Locate the cell with the specified text and output its (X, Y) center coordinate. 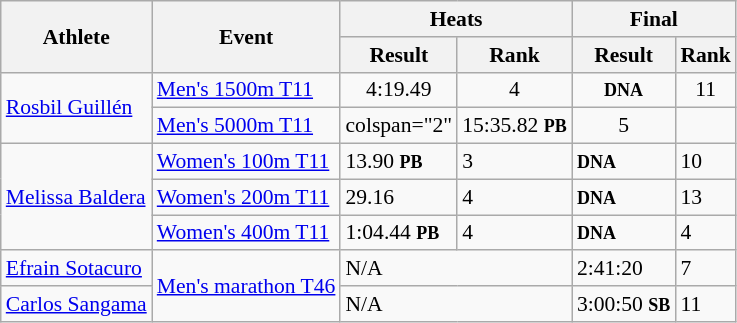
Athlete (76, 36)
Women's 400m T11 (246, 233)
7 (706, 269)
Efrain Sotacuro (76, 269)
15:35.82 PB (514, 126)
Men's marathon T46 (246, 286)
Rosbil Guillén (76, 108)
colspan="2" (398, 126)
5 (624, 126)
Women's 100m T11 (246, 162)
3 (514, 162)
3:00:50 SB (624, 304)
Melissa Baldera (76, 198)
Carlos Sangama (76, 304)
Women's 200m T11 (246, 197)
Final (654, 19)
1:04.44 PB (398, 233)
Men's 5000m T11 (246, 126)
29.16 (398, 197)
2:41:20 (624, 269)
4:19.49 (398, 90)
Event (246, 36)
Heats (456, 19)
13 (706, 197)
10 (706, 162)
Men's 1500m T11 (246, 90)
13.90 PB (398, 162)
